Locate the cell with the specified text and output its (x, y) center coordinate. 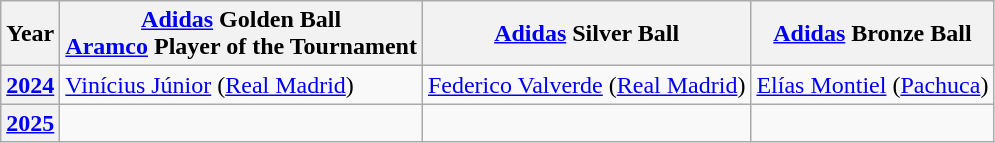
2024 (30, 85)
Adidas Silver Ball (586, 34)
Federico Valverde (Real Madrid) (586, 85)
Adidas Bronze Ball (872, 34)
Elías Montiel (Pachuca) (872, 85)
2025 (30, 123)
Adidas Golden BallAramco Player of the Tournament (242, 34)
Vinícius Júnior (Real Madrid) (242, 85)
Year (30, 34)
